Find where the given text appears and provide that cell's center as [x, y] coordinate. 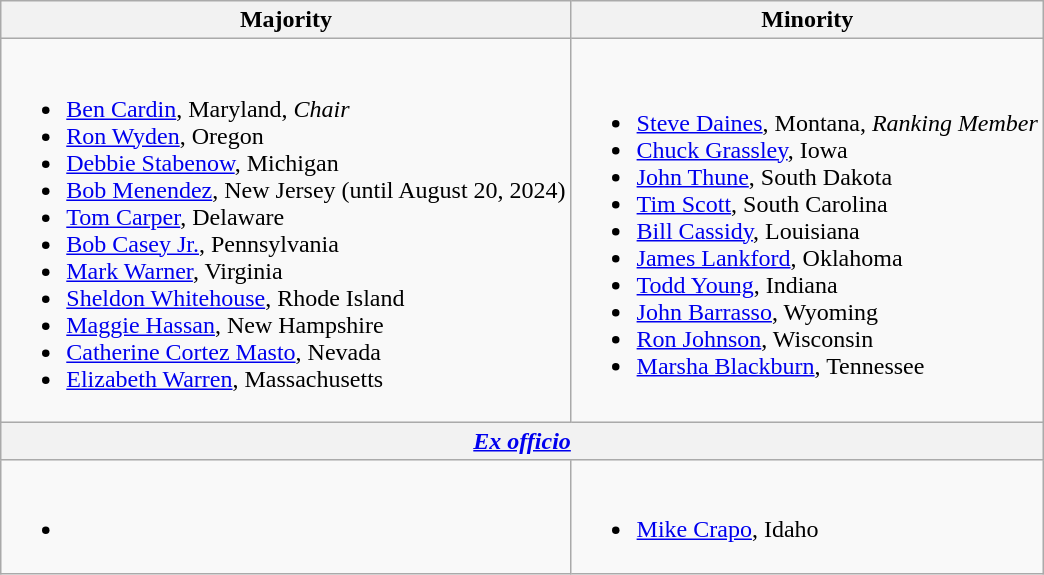
Mike Crapo, Idaho [807, 516]
Majority [286, 20]
Ex officio [522, 441]
Minority [807, 20]
